From the cell containing the given text, extract its center point as [X, Y] coordinate. 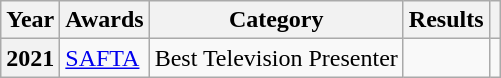
Category [276, 20]
Results [446, 20]
Best Television Presenter [276, 58]
2021 [30, 58]
Year [30, 20]
SAFTA [104, 58]
Awards [104, 20]
